Find where the given text appears and provide that cell's center as (X, Y) coordinate. 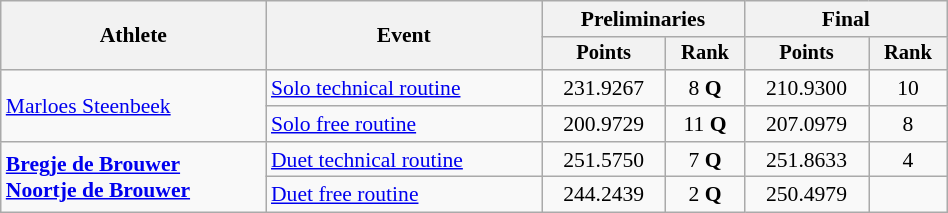
Duet free routine (404, 195)
Athlete (134, 36)
Final (846, 19)
Solo free routine (404, 124)
Event (404, 36)
2 Q (706, 195)
251.5750 (604, 160)
Marloes Steenbeek (134, 106)
7 Q (706, 160)
207.0979 (806, 124)
11 Q (706, 124)
210.9300 (806, 88)
200.9729 (604, 124)
244.2439 (604, 195)
Bregje de BrouwerNoortje de Brouwer (134, 178)
251.8633 (806, 160)
Solo technical routine (404, 88)
4 (908, 160)
Preliminaries (644, 19)
250.4979 (806, 195)
8 (908, 124)
10 (908, 88)
Duet technical routine (404, 160)
231.9267 (604, 88)
8 Q (706, 88)
